Find where the given text appears and provide that cell's center as (x, y) coordinate. 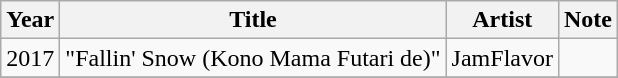
JamFlavor (502, 58)
2017 (30, 58)
Artist (502, 20)
Title (253, 20)
"Fallin' Snow (Kono Mama Futari de)" (253, 58)
Note (588, 20)
Year (30, 20)
